Locate the cell with the specified text and output its (x, y) center coordinate. 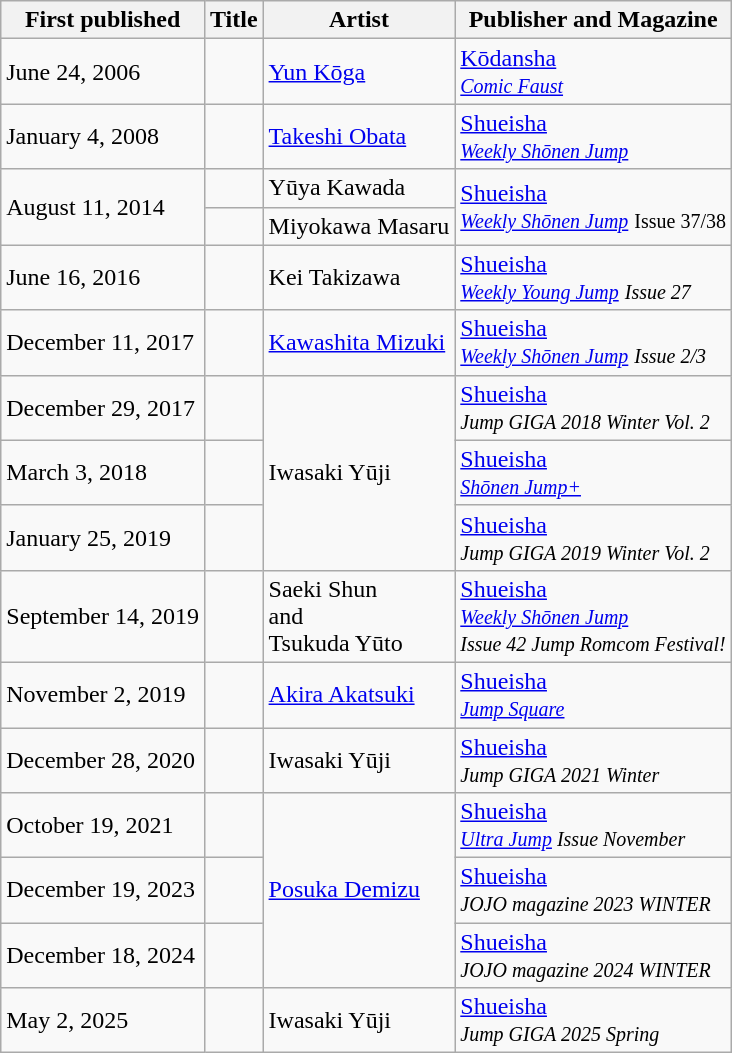
November 2, 2019 (103, 694)
Title (234, 20)
ShueishaShōnen Jump+ (594, 472)
Publisher and Magazine (594, 20)
Miyokawa Masaru (359, 226)
March 3, 2018 (103, 472)
December 18, 2024 (103, 956)
Kawashita Mizuki (359, 342)
Takeshi Obata (359, 136)
October 19, 2021 (103, 826)
ShueishaJump GIGA 2021 Winter (594, 760)
ShueishaWeekly Shōnen Jump (594, 136)
ShueishaWeekly Shōnen Jump Issue 37/38 (594, 207)
ShueishaJOJO magazine 2023 WINTER (594, 890)
January 4, 2008 (103, 136)
December 19, 2023 (103, 890)
January 25, 2019 (103, 538)
September 14, 2019 (103, 616)
ShueishaJump GIGA 2019 Winter Vol. 2 (594, 538)
Yūya Kawada (359, 188)
ShueishaJump Square (594, 694)
Artist (359, 20)
Posuka Demizu (359, 890)
ShueishaWeekly Shōnen Jump Issue 42 Jump Romcom Festival! (594, 616)
December 29, 2017 (103, 408)
Kei Takizawa (359, 278)
ShueishaUltra Jump Issue November (594, 826)
June 24, 2006 (103, 72)
August 11, 2014 (103, 207)
Saeki ShunandTsukuda Yūto (359, 616)
ShueishaJump GIGA 2025 Spring (594, 1020)
May 2, 2025 (103, 1020)
June 16, 2016 (103, 278)
ShueishaWeekly Shōnen Jump Issue 2/3 (594, 342)
December 28, 2020 (103, 760)
First published (103, 20)
ShueishaWeekly Young Jump Issue 27 (594, 278)
December 11, 2017 (103, 342)
ShueishaJump GIGA 2018 Winter Vol. 2 (594, 408)
Yun Kōga (359, 72)
ShueishaJOJO magazine 2024 WINTER (594, 956)
KōdanshaComic Faust (594, 72)
Akira Akatsuki (359, 694)
